Pinpoint the cell where the given text exists, returning its [X, Y] midpoint coordinate. 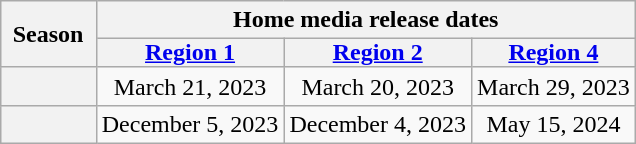
March 20, 2023 [378, 86]
Home media release dates [366, 20]
Season [48, 34]
March 21, 2023 [190, 86]
December 5, 2023 [190, 124]
March 29, 2023 [554, 86]
Region 1 [190, 53]
Region 4 [554, 53]
December 4, 2023 [378, 124]
May 15, 2024 [554, 124]
Region 2 [378, 53]
